Return (x, y) of the center of cell containing provided text 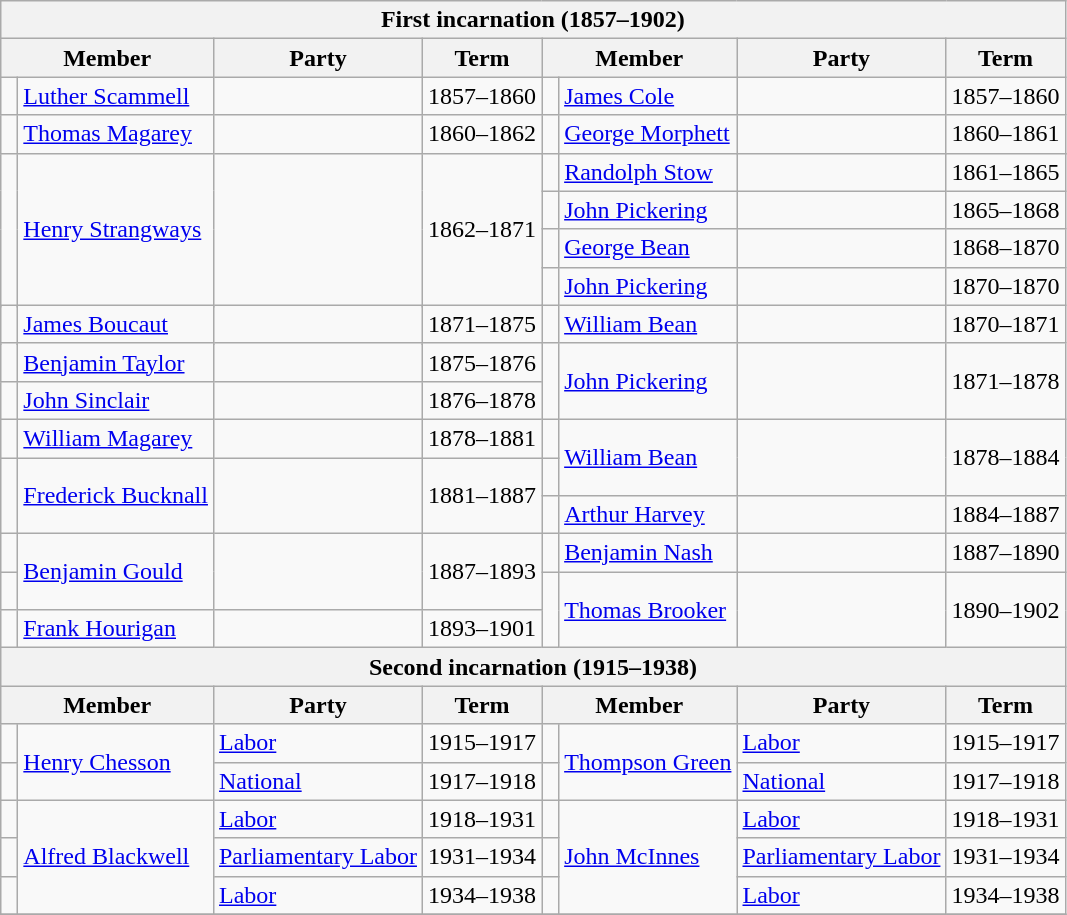
Henry Chesson (116, 762)
Thomas Magarey (116, 134)
1862–1871 (482, 229)
Luther Scammell (116, 96)
1890–1902 (1006, 610)
1868–1870 (1006, 248)
Thomas Brooker (648, 610)
1870–1871 (1006, 324)
1860–1861 (1006, 134)
James Boucaut (116, 324)
1871–1875 (482, 324)
1875–1876 (482, 362)
1893–1901 (482, 629)
William Magarey (116, 438)
1871–1878 (1006, 381)
Thompson Green (648, 762)
Benjamin Taylor (116, 362)
1865–1868 (1006, 210)
1878–1884 (1006, 457)
Frank Hourigan (116, 629)
Randolph Stow (648, 172)
1870–1870 (1006, 286)
First incarnation (1857–1902) (533, 20)
Benjamin Gould (116, 572)
Henry Strangways (116, 229)
James Cole (648, 96)
1878–1881 (482, 438)
George Bean (648, 248)
Arthur Harvey (648, 515)
George Morphett (648, 134)
1876–1878 (482, 400)
John Sinclair (116, 400)
1887–1893 (482, 572)
1861–1865 (1006, 172)
1887–1890 (1006, 553)
John McInnes (648, 857)
Second incarnation (1915–1938) (533, 667)
1881–1887 (482, 496)
Benjamin Nash (648, 553)
Frederick Bucknall (116, 496)
Alfred Blackwell (116, 857)
1884–1887 (1006, 515)
1860–1862 (482, 134)
